Search for the cell housing the specified text and yield its (X, Y) center coordinate. 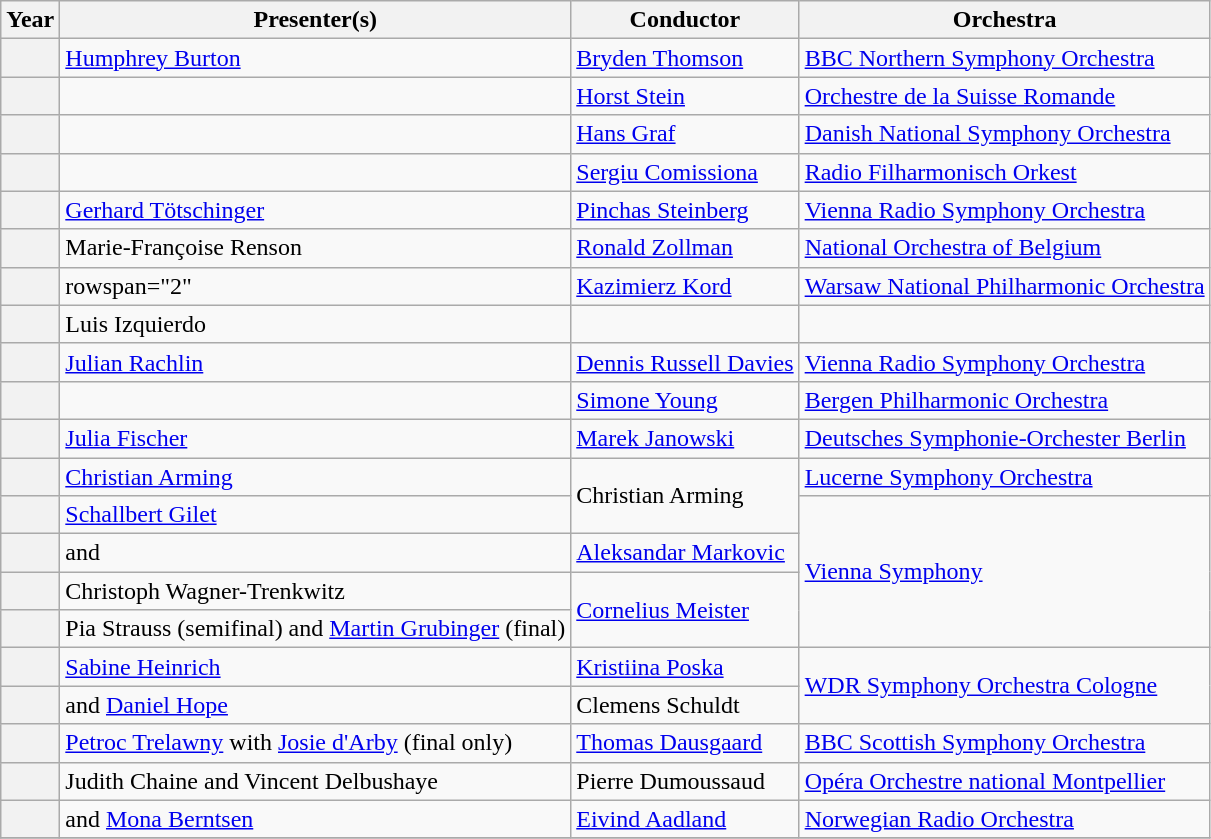
Thomas Dausgaard (685, 743)
Warsaw National Philharmonic Orchestra (1004, 286)
Conductor (685, 20)
Pierre Dumoussaud (685, 781)
Marie-Françoise Renson (316, 248)
Marek Janowski (685, 438)
Eivind Aadland (685, 819)
Luis Izquierdo (316, 324)
Kazimierz Kord (685, 286)
Pinchas Steinberg (685, 210)
Opéra Orchestre national Montpellier (1004, 781)
Year (30, 20)
and Mona Berntsen (316, 819)
and Daniel Hope (316, 705)
Danish National Symphony Orchestra (1004, 134)
Bryden Thomson (685, 58)
WDR Symphony Orchestra Cologne (1004, 686)
Deutsches Symphonie-Orchester Berlin (1004, 438)
Hans Graf (685, 134)
Ronald Zollman (685, 248)
National Orchestra of Belgium (1004, 248)
Bergen Philharmonic Orchestra (1004, 400)
Horst Stein (685, 96)
Julia Fischer (316, 438)
Gerhard Tötschinger (316, 210)
Norwegian Radio Orchestra (1004, 819)
Presenter(s) (316, 20)
Sabine Heinrich (316, 667)
Christoph Wagner-Trenkwitz (316, 591)
Sergiu Comissiona (685, 172)
BBC Northern Symphony Orchestra (1004, 58)
Kristiina Poska (685, 667)
Pia Strauss (semifinal) and Martin Grubinger (final) (316, 629)
Petroc Trelawny with Josie d'Arby (final only) (316, 743)
Schallbert Gilet (316, 515)
Simone Young (685, 400)
rowspan="2" (316, 286)
Clemens Schuldt (685, 705)
Cornelius Meister (685, 610)
BBC Scottish Symphony Orchestra (1004, 743)
Orchestra (1004, 20)
Aleksandar Markovic (685, 553)
Orchestre de la Suisse Romande (1004, 96)
Humphrey Burton (316, 58)
Julian Rachlin (316, 362)
Lucerne Symphony Orchestra (1004, 477)
Vienna Symphony (1004, 572)
and (316, 553)
Judith Chaine and Vincent Delbushaye (316, 781)
Radio Filharmonisch Orkest (1004, 172)
Dennis Russell Davies (685, 362)
